Find where the given text appears and provide that cell's center as (X, Y) coordinate. 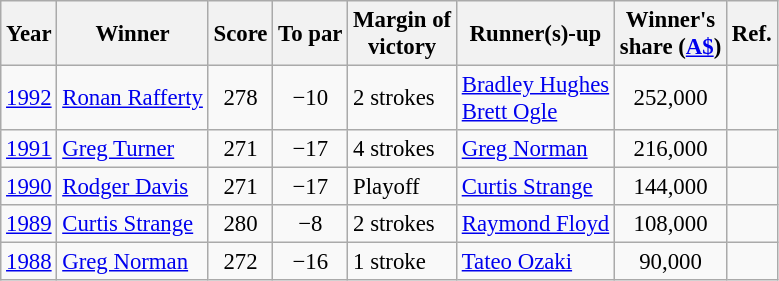
Runner(s)-up (535, 34)
Bradley Hughes Brett Ogle (535, 98)
1990 (29, 187)
216,000 (670, 149)
1989 (29, 224)
Score (240, 34)
Year (29, 34)
272 (240, 262)
Rodger Davis (132, 187)
1 stroke (402, 262)
−10 (310, 98)
Winner (132, 34)
Ref. (752, 34)
252,000 (670, 98)
−8 (310, 224)
To par (310, 34)
Raymond Floyd (535, 224)
Margin ofvictory (402, 34)
1991 (29, 149)
4 strokes (402, 149)
1992 (29, 98)
Ronan Rafferty (132, 98)
108,000 (670, 224)
1988 (29, 262)
Tateo Ozaki (535, 262)
−16 (310, 262)
Greg Turner (132, 149)
Playoff (402, 187)
278 (240, 98)
280 (240, 224)
90,000 (670, 262)
Winner'sshare (A$) (670, 34)
144,000 (670, 187)
